Capture the cell that displays the provided text and extract its [x, y] central coordinate. 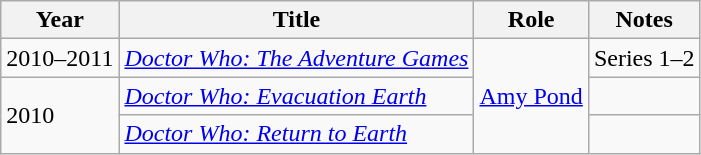
Notes [644, 20]
Amy Pond [531, 96]
Title [296, 20]
Year [60, 20]
Role [531, 20]
2010 [60, 115]
Series 1–2 [644, 58]
Doctor Who: The Adventure Games [296, 58]
Doctor Who: Return to Earth [296, 134]
2010–2011 [60, 58]
Doctor Who: Evacuation Earth [296, 96]
